Extract the [x, y] coordinate from the center of the cell holding the provided text.  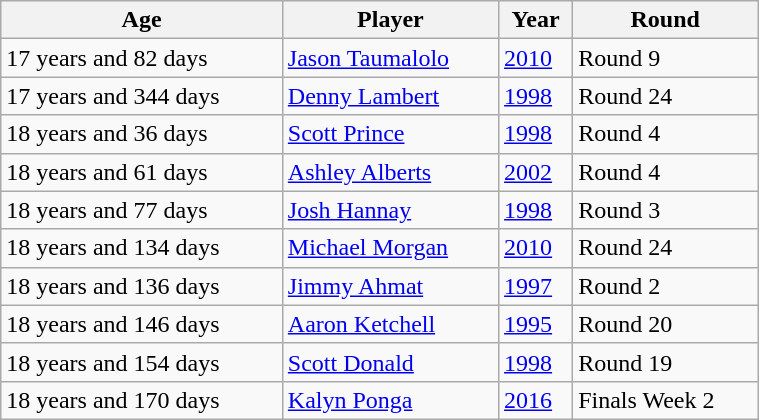
18 years and 134 days [142, 248]
Round 20 [666, 324]
Round [666, 20]
18 years and 61 days [142, 172]
Kalyn Ponga [390, 400]
Aaron Ketchell [390, 324]
Age [142, 20]
1997 [536, 286]
2002 [536, 172]
18 years and 136 days [142, 286]
Scott Prince [390, 134]
18 years and 170 days [142, 400]
Scott Donald [390, 362]
Round 19 [666, 362]
18 years and 77 days [142, 210]
Player [390, 20]
2016 [536, 400]
18 years and 146 days [142, 324]
18 years and 36 days [142, 134]
Josh Hannay [390, 210]
Round 3 [666, 210]
17 years and 82 days [142, 58]
17 years and 344 days [142, 96]
18 years and 154 days [142, 362]
Ashley Alberts [390, 172]
Round 9 [666, 58]
Round 2 [666, 286]
Michael Morgan [390, 248]
Finals Week 2 [666, 400]
Year [536, 20]
Jason Taumalolo [390, 58]
Denny Lambert [390, 96]
1995 [536, 324]
Jimmy Ahmat [390, 286]
